Detect which cell encompasses the target text, then output its [x, y] center coordinate. 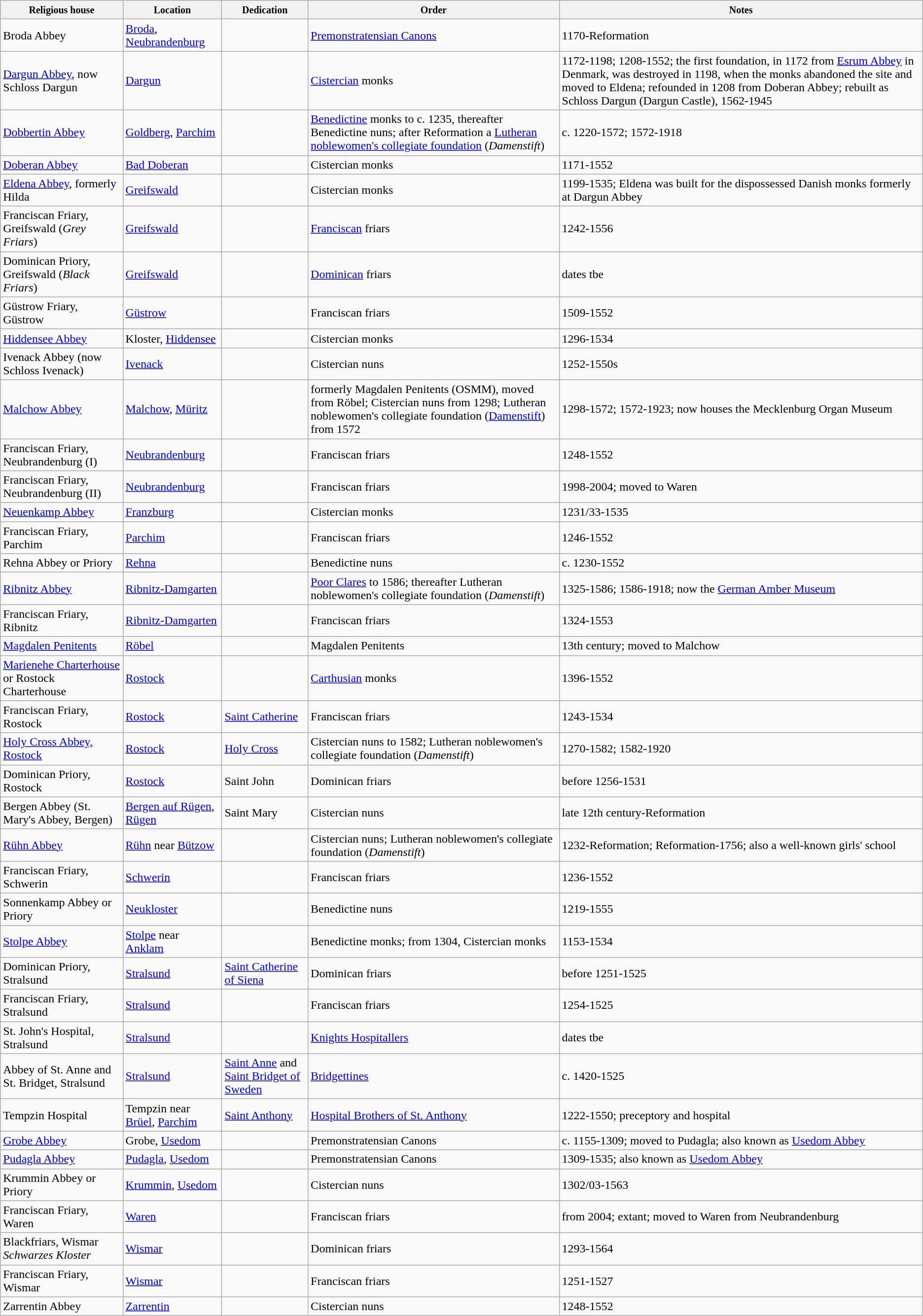
Dargun [173, 81]
Dedication [265, 10]
Notes [741, 10]
Cistercian nuns; Lutheran noblewomen's collegiate foundation (Damenstift) [434, 845]
1251-1527 [741, 1281]
Franciscan Friary, Neubrandenburg (II) [62, 487]
1998-2004; moved to Waren [741, 487]
Dobbertin Abbey [62, 133]
Franciscan Friary, Rostock [62, 717]
St. John's Hospital, Stralsund [62, 1037]
Franciscan Friary, Parchim [62, 537]
1222-1550; preceptory and hospital [741, 1115]
Saint Catherine of Siena [265, 973]
1171-1552 [741, 165]
1325-1586; 1586-1918; now the German Amber Museum [741, 589]
Rehna Abbey or Priory [62, 563]
1293-1564 [741, 1248]
1296-1534 [741, 338]
1246-1552 [741, 537]
Marienehe Charterhouse or Rostock Charterhouse [62, 678]
Location [173, 10]
Poor Clares to 1586; thereafter Lutheran noblewomen's collegiate foundation (Damenstift) [434, 589]
Carthusian monks [434, 678]
Franzburg [173, 512]
Pudagla Abbey [62, 1159]
Franciscan Friary, Greifswald (Grey Friars) [62, 229]
Eldena Abbey, formerly Hilda [62, 190]
Religious house [62, 10]
Dominican Priory, Stralsund [62, 973]
Franciscan Friary, Ribnitz [62, 620]
from 2004; extant; moved to Waren from Neubrandenburg [741, 1217]
Saint Catherine [265, 717]
Cistercian nuns to 1582; Lutheran noblewomen's collegiate foundation (Damenstift) [434, 748]
1243-1534 [741, 717]
Sonnenkamp Abbey or Priory [62, 909]
c. 1155-1309; moved to Pudagla; also known as Usedom Abbey [741, 1140]
1309-1535; also known as Usedom Abbey [741, 1159]
1232-Reformation; Reformation-1756; also a well-known girls' school [741, 845]
late 12th century-Reformation [741, 813]
1252-1550s [741, 364]
Franciscan Friary, Neubrandenburg (I) [62, 455]
Krummin Abbey or Priory [62, 1184]
Neukloster [173, 909]
Doberan Abbey [62, 165]
Ivenack [173, 364]
c. 1420-1525 [741, 1076]
Zarrentin [173, 1306]
Güstrow Friary, Güstrow [62, 313]
Blackfriars, WismarSchwarzes Kloster [62, 1248]
Hospital Brothers of St. Anthony [434, 1115]
Dominican Priory, Rostock [62, 781]
before 1256-1531 [741, 781]
Grobe Abbey [62, 1140]
Franciscan Friary, Schwerin [62, 877]
Holy Cross [265, 748]
Ivenack Abbey (now Schloss Ivenack) [62, 364]
Benedictine monks; from 1304, Cistercian monks [434, 941]
Broda Abbey [62, 36]
Broda, Neubrandenburg [173, 36]
Neuenkamp Abbey [62, 512]
Saint Mary [265, 813]
Saint John [265, 781]
Saint Anne and Saint Bridget of Sweden [265, 1076]
formerly Magdalen Penitents (OSMM), moved from Röbel; Cistercian nuns from 1298; Lutheran noblewomen's collegiate foundation (Damenstift) from 1572 [434, 409]
before 1251-1525 [741, 973]
1298-1572; 1572-1923; now houses the Mecklenburg Organ Museum [741, 409]
Order [434, 10]
Bergen auf Rügen, Rügen [173, 813]
1219-1555 [741, 909]
1509-1552 [741, 313]
Rühn Abbey [62, 845]
Malchow, Müritz [173, 409]
Malchow Abbey [62, 409]
Krummin, Usedom [173, 1184]
13th century; moved to Malchow [741, 646]
Dominican Priory, Greifswald (Black Friars) [62, 274]
Knights Hospitallers [434, 1037]
Goldberg, Parchim [173, 133]
Stolpe near Anklam [173, 941]
1199-1535; Eldena was built for the dispossessed Danish monks formerly at Dargun Abbey [741, 190]
Franciscan Friary, Wismar [62, 1281]
Zarrentin Abbey [62, 1306]
1270-1582; 1582-1920 [741, 748]
Grobe, Usedom [173, 1140]
Tempzin near Brüel, Parchim [173, 1115]
Pudagla, Usedom [173, 1159]
Benedictine monks to c. 1235, thereafter Benedictine nuns; after Reformation a Lutheran noblewomen's collegiate foundation (Damenstift) [434, 133]
Bridgettines [434, 1076]
1231/33-1535 [741, 512]
Ribnitz Abbey [62, 589]
Kloster, Hiddensee [173, 338]
1254-1525 [741, 1006]
Bad Doberan [173, 165]
Stolpe Abbey [62, 941]
1170-Reformation [741, 36]
1236-1552 [741, 877]
Hiddensee Abbey [62, 338]
Röbel [173, 646]
Parchim [173, 537]
1324-1553 [741, 620]
Saint Anthony [265, 1115]
Dargun Abbey, now Schloss Dargun [62, 81]
Schwerin [173, 877]
Tempzin Hospital [62, 1115]
Holy Cross Abbey, Rostock [62, 748]
Franciscan Friary, Waren [62, 1217]
Bergen Abbey (St. Mary's Abbey, Bergen) [62, 813]
Rehna [173, 563]
Waren [173, 1217]
Güstrow [173, 313]
1242-1556 [741, 229]
1302/03-1563 [741, 1184]
Franciscan Friary, Stralsund [62, 1006]
Abbey of St. Anne and St. Bridget, Stralsund [62, 1076]
c. 1230-1552 [741, 563]
c. 1220-1572; 1572-1918 [741, 133]
Rühn near Bützow [173, 845]
1396-1552 [741, 678]
1153-1534 [741, 941]
